Pinpoint the cell where the given text exists, returning its (X, Y) midpoint coordinate. 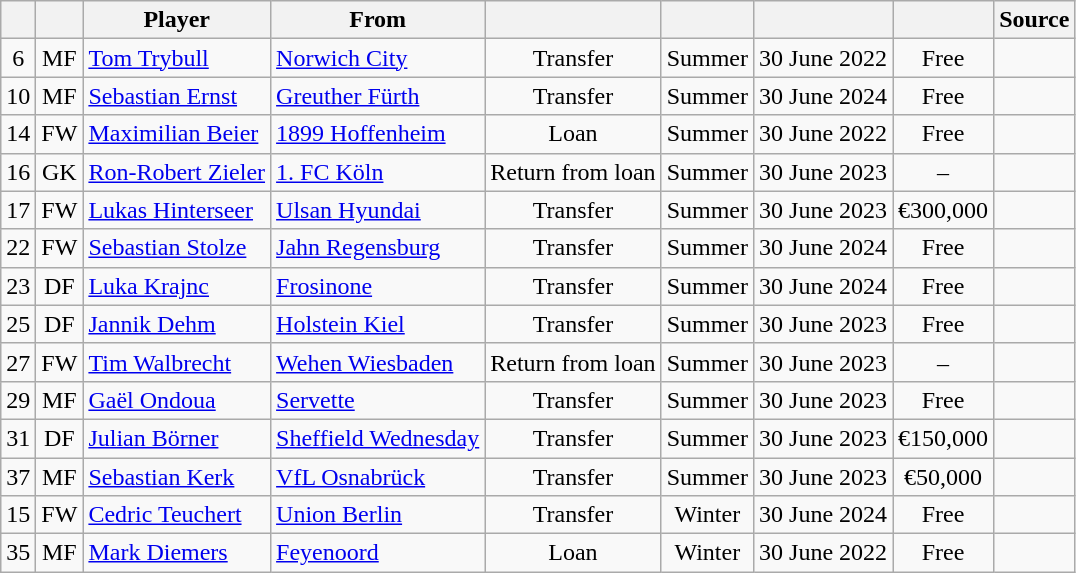
16 (18, 172)
22 (18, 248)
Sebastian Kerk (177, 477)
15 (18, 515)
Frosinone (378, 286)
37 (18, 477)
31 (18, 438)
Lukas Hinterseer (177, 210)
Gaël Ondoua (177, 400)
Feyenoord (378, 553)
23 (18, 286)
GK (60, 172)
Jahn Regensburg (378, 248)
Cedric Teuchert (177, 515)
€150,000 (944, 438)
€50,000 (944, 477)
€300,000 (944, 210)
Tim Walbrecht (177, 362)
25 (18, 324)
Wehen Wiesbaden (378, 362)
Luka Krajnc (177, 286)
Sheffield Wednesday (378, 438)
Greuther Fürth (378, 96)
29 (18, 400)
Sebastian Stolze (177, 248)
Ron-Robert Zieler (177, 172)
Sebastian Ernst (177, 96)
1. FC Köln (378, 172)
From (378, 20)
Player (177, 20)
Julian Börner (177, 438)
10 (18, 96)
Source (1034, 20)
Maximilian Beier (177, 134)
14 (18, 134)
Holstein Kiel (378, 324)
Union Berlin (378, 515)
35 (18, 553)
27 (18, 362)
Jannik Dehm (177, 324)
Norwich City (378, 58)
6 (18, 58)
Mark Diemers (177, 553)
Ulsan Hyundai (378, 210)
17 (18, 210)
Servette (378, 400)
Tom Trybull (177, 58)
1899 Hoffenheim (378, 134)
VfL Osnabrück (378, 477)
